Determine the [x, y] coordinate at the center of the cell enclosing the given text.  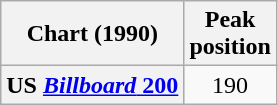
US Billboard 200 [92, 85]
190 [230, 85]
Chart (1990) [92, 34]
Peakposition [230, 34]
